Locate the cell with the specified text and output its [x, y] center coordinate. 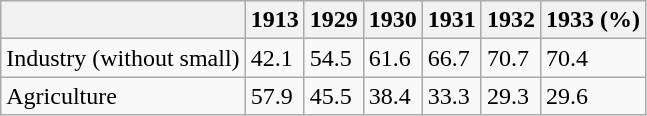
Agriculture [123, 96]
54.5 [334, 58]
Industry (without small) [123, 58]
1933 (%) [592, 20]
1931 [452, 20]
29.6 [592, 96]
70.7 [510, 58]
1929 [334, 20]
61.6 [392, 58]
42.1 [274, 58]
57.9 [274, 96]
1932 [510, 20]
33.3 [452, 96]
66.7 [452, 58]
1913 [274, 20]
29.3 [510, 96]
70.4 [592, 58]
38.4 [392, 96]
45.5 [334, 96]
1930 [392, 20]
